Identify which cell holds the provided text, then report its (x, y) central coordinate. 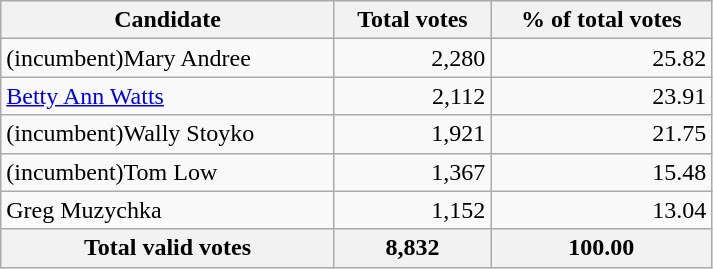
21.75 (602, 134)
(incumbent)Wally Stoyko (168, 134)
Betty Ann Watts (168, 96)
23.91 (602, 96)
2,280 (412, 58)
2,112 (412, 96)
% of total votes (602, 20)
8,832 (412, 248)
(incumbent)Mary Andree (168, 58)
Total valid votes (168, 248)
15.48 (602, 172)
Candidate (168, 20)
13.04 (602, 210)
1,921 (412, 134)
Total votes (412, 20)
1,367 (412, 172)
100.00 (602, 248)
(incumbent)Tom Low (168, 172)
25.82 (602, 58)
Greg Muzychka (168, 210)
1,152 (412, 210)
